From the cell containing the given text, extract its center point as [x, y] coordinate. 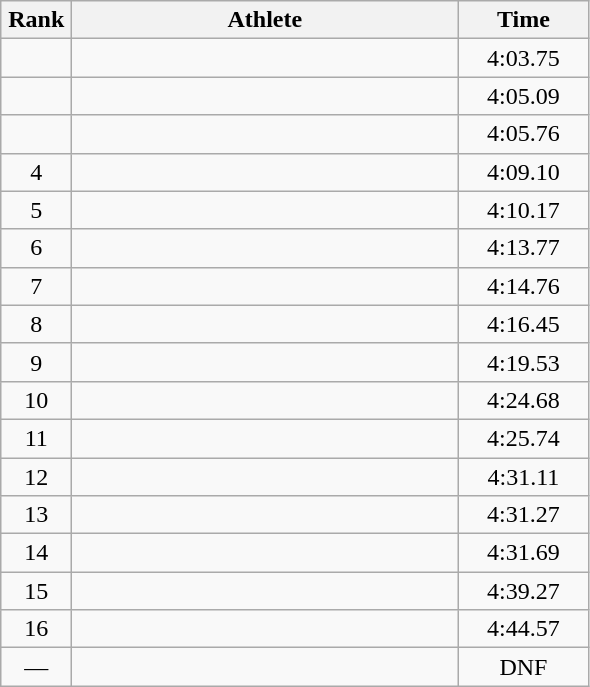
10 [36, 400]
4:16.45 [524, 324]
9 [36, 362]
7 [36, 286]
4:09.10 [524, 172]
6 [36, 248]
4:31.11 [524, 477]
Rank [36, 20]
4 [36, 172]
12 [36, 477]
4:31.27 [524, 515]
— [36, 667]
4:44.57 [524, 629]
4:03.75 [524, 58]
4:24.68 [524, 400]
Athlete [265, 20]
14 [36, 553]
8 [36, 324]
11 [36, 438]
4:13.77 [524, 248]
Time [524, 20]
16 [36, 629]
4:31.69 [524, 553]
4:39.27 [524, 591]
DNF [524, 667]
4:14.76 [524, 286]
4:05.09 [524, 96]
13 [36, 515]
4:19.53 [524, 362]
4:10.17 [524, 210]
4:25.74 [524, 438]
15 [36, 591]
4:05.76 [524, 134]
5 [36, 210]
